Detect which cell encompasses the target text, then output its [x, y] center coordinate. 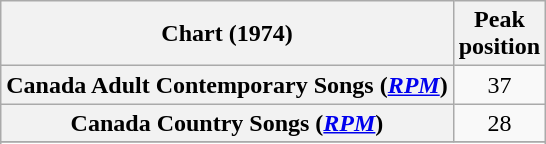
Peak position [499, 34]
Canada Country Songs (RPM) [227, 123]
37 [499, 85]
Canada Adult Contemporary Songs (RPM) [227, 85]
28 [499, 123]
Chart (1974) [227, 34]
